For the text-containing cell, return its midpoint in [x, y] coordinate format. 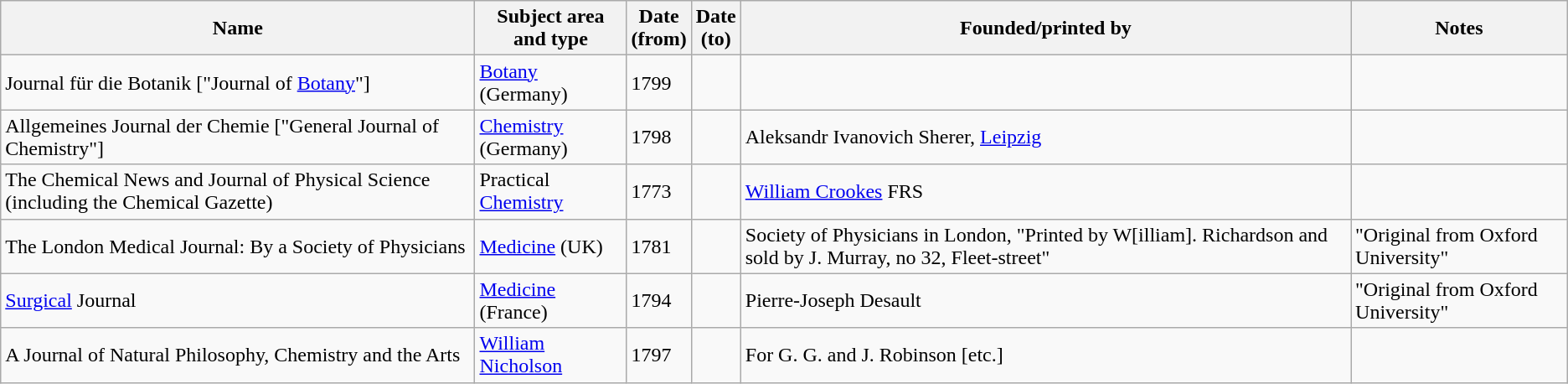
Chemistry (Germany) [551, 138]
1781 [658, 246]
Date(to) [715, 29]
1773 [658, 191]
Notes [1459, 29]
Botany (Germany) [551, 82]
The Chemical News and Journal of Physical Science (including the Chemical Gazette) [238, 191]
Surgical Journal [238, 300]
Pierre-Joseph Desault [1045, 300]
Journal für die Botanik ["Journal of Botany"] [238, 82]
Medicine (UK) [551, 246]
William Nicholson [551, 355]
A Journal of Natural Philosophy, Chemistry and the Arts [238, 355]
Medicine (France) [551, 300]
Subject areaand type [551, 29]
Name [238, 29]
1797 [658, 355]
1798 [658, 138]
Allgemeines Journal der Chemie ["General Journal of Chemistry"] [238, 138]
Practical Chemistry [551, 191]
For G. G. and J. Robinson [etc.] [1045, 355]
Founded/printed by [1045, 29]
Date(from) [658, 29]
Aleksandr Ivanovich Sherer, Leipzig [1045, 138]
William Crookes FRS [1045, 191]
1799 [658, 82]
Society of Physicians in London, "Printed by W[illiam]. Richardson and sold by J. Murray, no 32, Fleet-street" [1045, 246]
1794 [658, 300]
The London Medical Journal: By a Society of Physicians [238, 246]
